Capture the cell that displays the provided text and extract its [x, y] central coordinate. 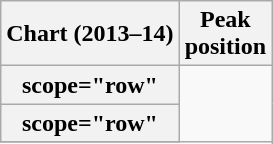
Chart (2013–14) [90, 34]
Peakposition [225, 34]
